For the text-containing cell, return its midpoint in (X, Y) coordinate format. 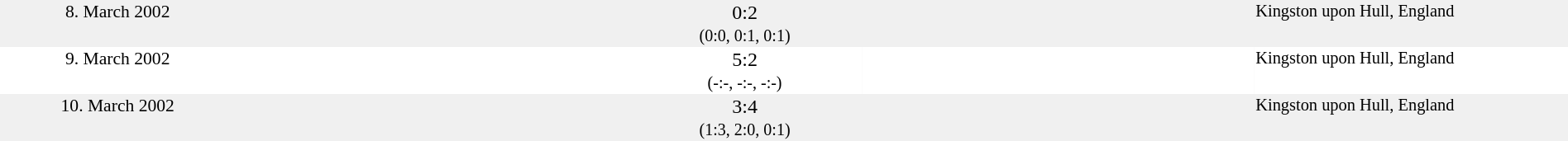
5:2(-:-, -:-, -:-) (744, 71)
0:2(0:0, 0:1, 0:1) (744, 23)
8. March 2002 (117, 23)
9. March 2002 (117, 71)
3:4(1:3, 2:0, 0:1) (744, 117)
10. March 2002 (117, 117)
